Pinpoint the cell where the given text exists, returning its [x, y] midpoint coordinate. 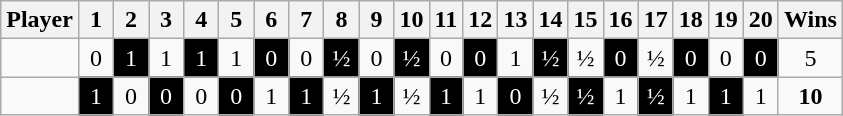
20 [760, 20]
2 [132, 20]
19 [726, 20]
Player [40, 20]
12 [480, 20]
11 [446, 20]
16 [620, 20]
4 [202, 20]
6 [272, 20]
13 [516, 20]
15 [586, 20]
17 [656, 20]
8 [342, 20]
3 [166, 20]
Wins [810, 20]
7 [306, 20]
9 [376, 20]
14 [550, 20]
18 [690, 20]
